From the cell containing the given text, extract its center point as (x, y) coordinate. 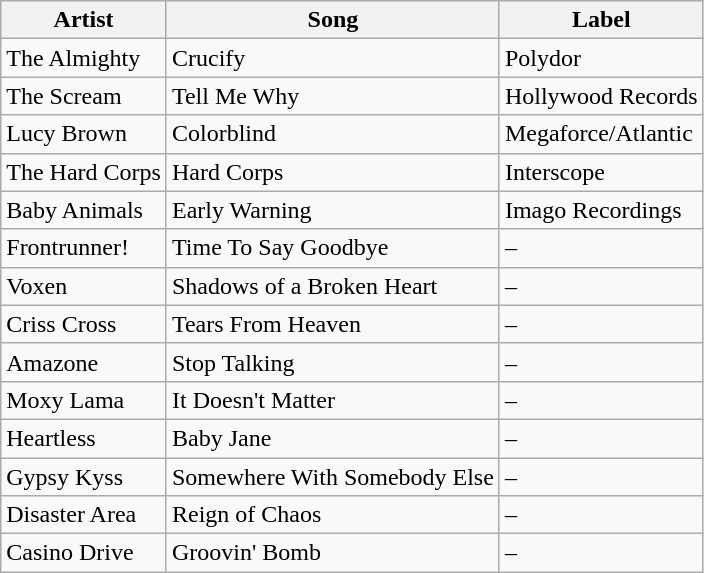
Casino Drive (84, 553)
Shadows of a Broken Heart (332, 286)
Polydor (601, 58)
Heartless (84, 438)
Early Warning (332, 210)
Reign of Chaos (332, 515)
The Hard Corps (84, 172)
Amazone (84, 362)
Colorblind (332, 134)
Megaforce/Atlantic (601, 134)
Groovin' Bomb (332, 553)
Label (601, 20)
Baby Animals (84, 210)
Crucify (332, 58)
Tell Me Why (332, 96)
The Scream (84, 96)
It Doesn't Matter (332, 400)
Artist (84, 20)
Disaster Area (84, 515)
Gypsy Kyss (84, 477)
The Almighty (84, 58)
Lucy Brown (84, 134)
Moxy Lama (84, 400)
Frontrunner! (84, 248)
Somewhere With Somebody Else (332, 477)
Voxen (84, 286)
Interscope (601, 172)
Stop Talking (332, 362)
Hollywood Records (601, 96)
Time To Say Goodbye (332, 248)
Tears From Heaven (332, 324)
Imago Recordings (601, 210)
Song (332, 20)
Criss Cross (84, 324)
Baby Jane (332, 438)
Hard Corps (332, 172)
